Detect which cell encompasses the target text, then output its [X, Y] center coordinate. 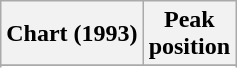
Peakposition [189, 34]
Chart (1993) [72, 34]
